Extract the (X, Y) coordinate from the center of the cell holding the provided text.  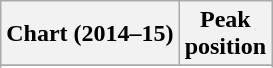
Chart (2014–15) (90, 34)
Peakposition (225, 34)
